Determine the (X, Y) coordinate at the center of the cell enclosing the given text.  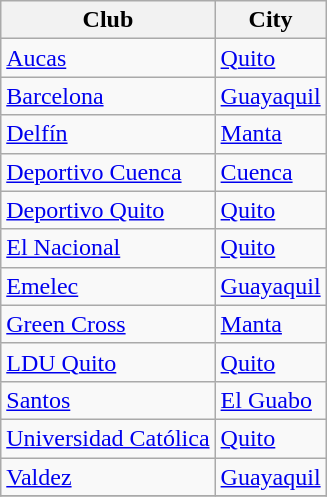
Deportivo Quito (108, 210)
Club (108, 20)
El Nacional (108, 248)
Delfín (108, 134)
LDU Quito (108, 362)
Barcelona (108, 96)
Green Cross (108, 324)
Deportivo Cuenca (108, 172)
Emelec (108, 286)
Santos (108, 400)
Cuenca (270, 172)
Valdez (108, 477)
City (270, 20)
Aucas (108, 58)
Universidad Católica (108, 438)
El Guabo (270, 400)
